Extract the (x, y) coordinate from the center of the cell holding the provided text.  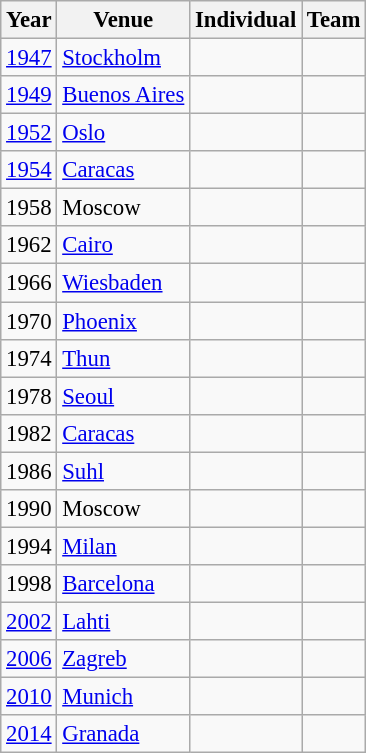
1962 (29, 245)
Cairo (124, 245)
2014 (29, 734)
1952 (29, 133)
Year (29, 20)
Thun (124, 358)
Stockholm (124, 58)
1982 (29, 433)
Barcelona (124, 584)
1986 (29, 471)
1947 (29, 58)
Phoenix (124, 321)
1978 (29, 396)
Suhl (124, 471)
Oslo (124, 133)
1970 (29, 321)
Wiesbaden (124, 283)
Seoul (124, 396)
Zagreb (124, 659)
Individual (246, 20)
1954 (29, 170)
2010 (29, 697)
Team (334, 20)
2006 (29, 659)
1958 (29, 208)
Munich (124, 697)
Granada (124, 734)
Milan (124, 546)
1994 (29, 546)
1949 (29, 95)
Lahti (124, 621)
Buenos Aires (124, 95)
1966 (29, 283)
1974 (29, 358)
1990 (29, 509)
Venue (124, 20)
2002 (29, 621)
1998 (29, 584)
